Return (X, Y) of the center of cell containing provided text 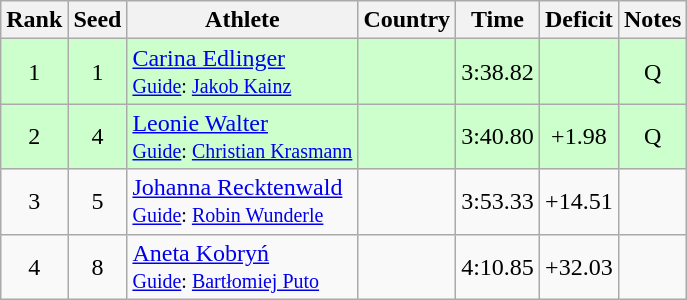
3:38.82 (498, 72)
5 (98, 202)
+32.03 (578, 266)
Aneta KobryńGuide: Bartłomiej Puto (242, 266)
2 (34, 136)
Athlete (242, 20)
Johanna RecktenwaldGuide: Robin Wunderle (242, 202)
3 (34, 202)
Rank (34, 20)
Time (498, 20)
8 (98, 266)
3:40.80 (498, 136)
+1.98 (578, 136)
Leonie WalterGuide: Christian Krasmann (242, 136)
Seed (98, 20)
Notes (652, 20)
Country (407, 20)
Carina EdlingerGuide: Jakob Kainz (242, 72)
Deficit (578, 20)
3:53.33 (498, 202)
+14.51 (578, 202)
4:10.85 (498, 266)
